Determine the (x, y) coordinate at the center of the cell enclosing the given text.  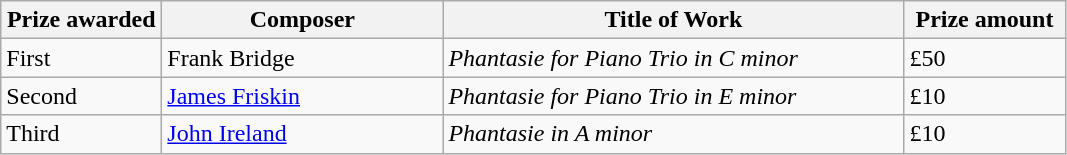
Composer (302, 20)
Title of Work (674, 20)
Phantasie for Piano Trio in C minor (674, 58)
John Ireland (302, 134)
£50 (984, 58)
Third (82, 134)
James Friskin (302, 96)
Prize awarded (82, 20)
Second (82, 96)
Phantasie in A minor (674, 134)
Phantasie for Piano Trio in E minor (674, 96)
Frank Bridge (302, 58)
Prize amount (984, 20)
First (82, 58)
